Return the (X, Y) coordinate for the center point of the cell that contains the specified text.  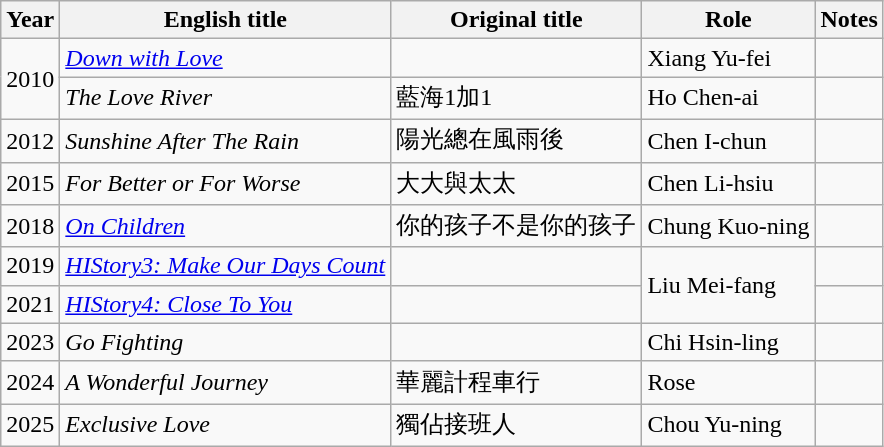
2018 (30, 226)
Chen I-chun (728, 140)
Sunshine After The Rain (226, 140)
Chi Hsin-ling (728, 342)
Liu Mei-fang (728, 285)
Xiang Yu-fei (728, 58)
Chung Kuo-ning (728, 226)
Notes (849, 20)
大大與太太 (516, 184)
Rose (728, 382)
獨佔接班人 (516, 426)
Year (30, 20)
2024 (30, 382)
2025 (30, 426)
2010 (30, 80)
2023 (30, 342)
A Wonderful Journey (226, 382)
Ho Chen-ai (728, 98)
Exclusive Love (226, 426)
Original title (516, 20)
Down with Love (226, 58)
陽光總在風雨後 (516, 140)
2015 (30, 184)
Chen Li-hsiu (728, 184)
你的孩子不是你的孩子 (516, 226)
2012 (30, 140)
華麗計程車行 (516, 382)
HIStory4: Close To You (226, 304)
English title (226, 20)
HIStory3: Make Our Days Count (226, 266)
On Children (226, 226)
The Love River (226, 98)
Go Fighting (226, 342)
藍海1加1 (516, 98)
2019 (30, 266)
Chou Yu-ning (728, 426)
Role (728, 20)
2021 (30, 304)
For Better or For Worse (226, 184)
